Search for the cell housing the specified text and yield its (x, y) center coordinate. 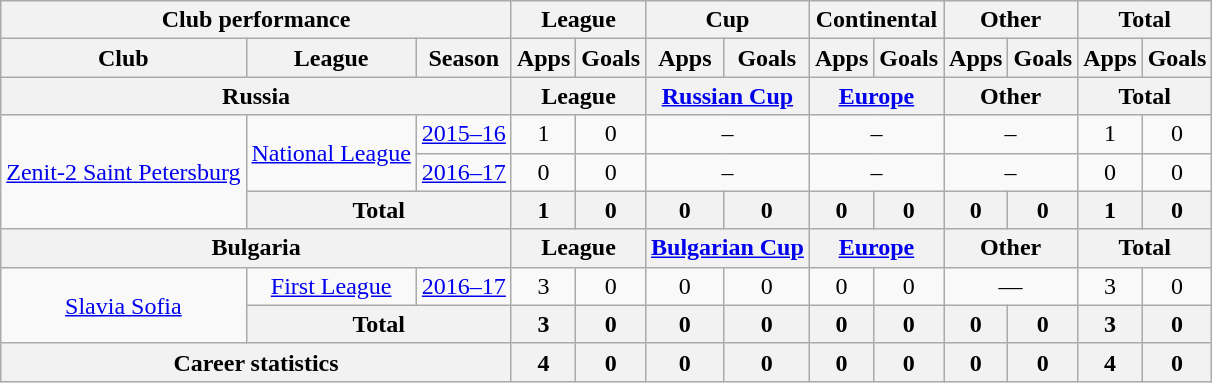
First League (331, 286)
Continental (876, 20)
2015–16 (464, 134)
Cup (728, 20)
Career statistics (256, 362)
Club (124, 58)
Bulgarian Cup (728, 248)
National League (331, 153)
— (1011, 286)
Russian Cup (728, 96)
Club performance (256, 20)
Season (464, 58)
Bulgaria (256, 248)
Russia (256, 96)
Slavia Sofia (124, 305)
Zenit-2 Saint Petersburg (124, 172)
